Scan for the cell matching the given text and deliver its (X, Y) coordinate at center. 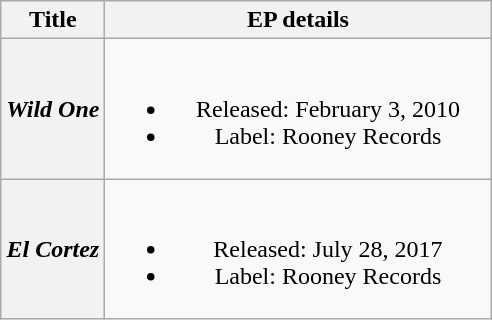
Released: July 28, 2017Label: Rooney Records (298, 249)
Wild One (53, 109)
Title (53, 20)
EP details (298, 20)
Released: February 3, 2010Label: Rooney Records (298, 109)
El Cortez (53, 249)
